Identify which cell holds the provided text, then report its (x, y) central coordinate. 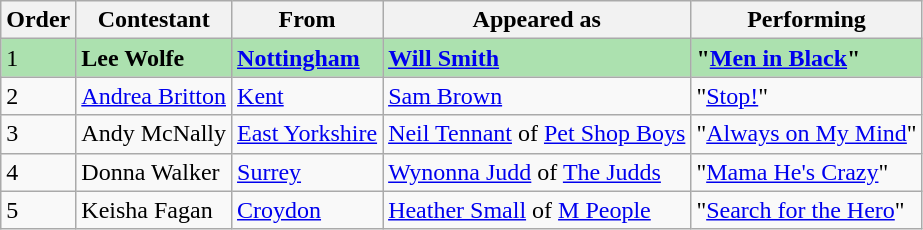
Appeared as (537, 20)
2 (38, 96)
"Mama He's Crazy" (806, 172)
Wynonna Judd of The Judds (537, 172)
Lee Wolfe (154, 58)
Kent (308, 96)
Sam Brown (537, 96)
From (308, 20)
Keisha Fagan (154, 210)
Neil Tennant of Pet Shop Boys (537, 134)
Croydon (308, 210)
"Men in Black" (806, 58)
Contestant (154, 20)
Performing (806, 20)
Andy McNally (154, 134)
Nottingham (308, 58)
Surrey (308, 172)
1 (38, 58)
"Stop!" (806, 96)
East Yorkshire (308, 134)
3 (38, 134)
Order (38, 20)
Donna Walker (154, 172)
"Always on My Mind" (806, 134)
Andrea Britton (154, 96)
"Search for the Hero" (806, 210)
Will Smith (537, 58)
4 (38, 172)
5 (38, 210)
Heather Small of M People (537, 210)
